Capture the cell that displays the provided text and extract its [X, Y] central coordinate. 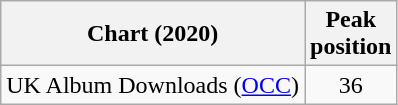
Peakposition [350, 34]
UK Album Downloads (OCC) [153, 85]
Chart (2020) [153, 34]
36 [350, 85]
